Capture the cell that displays the provided text and extract its (X, Y) central coordinate. 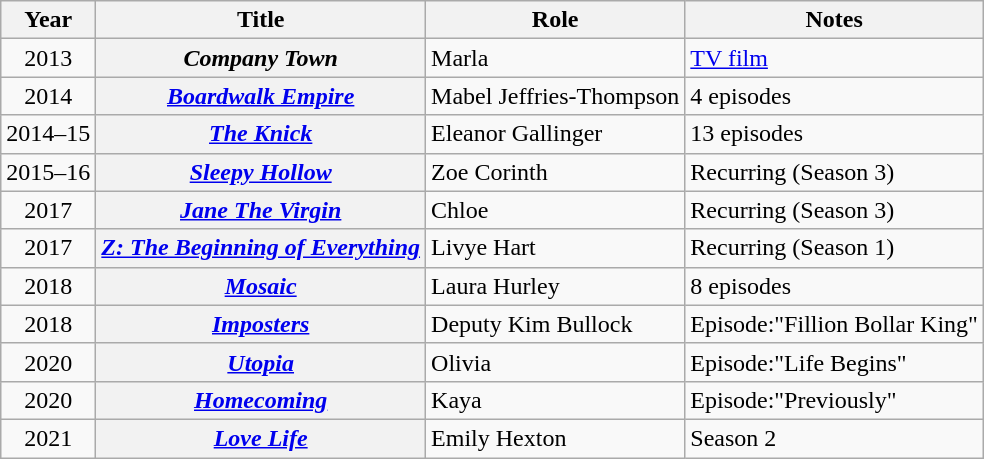
13 episodes (834, 134)
Company Town (261, 58)
Recurring (Season 1) (834, 248)
Homecoming (261, 400)
Marla (556, 58)
Notes (834, 20)
Z: The Beginning of Everything (261, 248)
Title (261, 20)
The Knick (261, 134)
Laura Hurley (556, 286)
2015–16 (48, 172)
Deputy Kim Bullock (556, 324)
Jane The Virgin (261, 210)
Season 2 (834, 438)
Boardwalk Empire (261, 96)
TV film (834, 58)
Role (556, 20)
Zoe Corinth (556, 172)
Episode:"Fillion Bollar King" (834, 324)
4 episodes (834, 96)
2013 (48, 58)
Year (48, 20)
Episode:"Previously" (834, 400)
2014–15 (48, 134)
2021 (48, 438)
Mabel Jeffries-Thompson (556, 96)
Mosaic (261, 286)
8 episodes (834, 286)
Love Life (261, 438)
Episode:"Life Begins" (834, 362)
Sleepy Hollow (261, 172)
Utopia (261, 362)
Emily Hexton (556, 438)
Eleanor Gallinger (556, 134)
2014 (48, 96)
Olivia (556, 362)
Imposters (261, 324)
Kaya (556, 400)
Livye Hart (556, 248)
Chloe (556, 210)
